Search for the cell housing the specified text and yield its [X, Y] center coordinate. 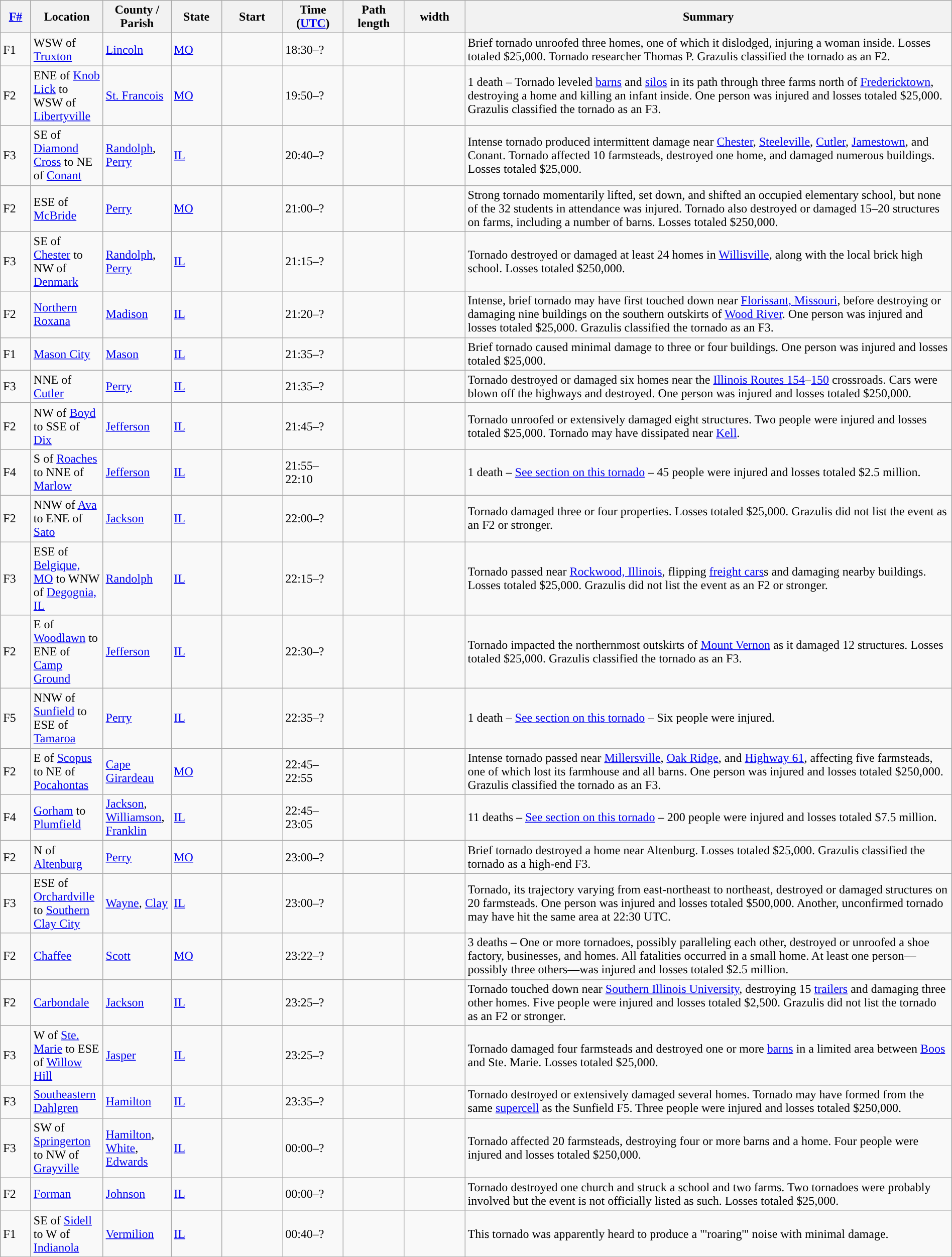
Chaffee [67, 956]
Cape Girardeau [137, 771]
Scott [137, 956]
22:15–? [313, 578]
This tornado was apparently heard to produce a "'roaring'" noise with minimal damage. [708, 1233]
Brief tornado caused minimal damage to three or four buildings. One person was injured and losses totaled $25,000. [708, 354]
Tornado affected 20 farmsteads, destroying four or more barns and a home. Four people were injured and losses totaled $250,000. [708, 1148]
Wayne, Clay [137, 903]
County / Parish [137, 17]
Brief tornado destroyed a home near Altenburg. Losses totaled $25,000. Grazulis classified the tornado as a high-end F3. [708, 857]
Tornado destroyed or damaged at least 24 homes in Willisville, along with the local brick high school. Losses totaled $250,000. [708, 261]
State [197, 17]
Gorham to Plumfield [67, 818]
ESE of McBride [67, 208]
St. Francois [137, 95]
Randolph [137, 578]
19:50–? [313, 95]
23:22–? [313, 956]
20:40–? [313, 156]
E of Woodlawn to ENE of Camp Ground [67, 652]
Start [252, 17]
21:45–? [313, 426]
Forman [67, 1194]
Summary [708, 17]
21:20–? [313, 314]
21:55–22:10 [313, 472]
22:45–23:05 [313, 818]
width [435, 17]
NW of Boyd to SSE of Dix [67, 426]
Lincoln [137, 49]
1 death – See section on this tornado – 45 people were injured and losses totaled $2.5 million. [708, 472]
Tornado unroofed or extensively damaged eight structures. Two people were injured and losses totaled $25,000. Tornado may have dissipated near Kell. [708, 426]
18:30–? [313, 49]
Southeastern Dahlgren [67, 1102]
Location [67, 17]
NNW of Ava to ENE of Sato [67, 518]
22:35–? [313, 718]
22:00–? [313, 518]
SE of Sidell to W of Indianola [67, 1233]
11 deaths – See section on this tornado – 200 people were injured and losses totaled $7.5 million. [708, 818]
F# [16, 17]
Mason City [67, 354]
N of Altenburg [67, 857]
W of Ste. Marie to ESE of Willow Hill [67, 1056]
Mason [137, 354]
Jackson, Williamson, Franklin [137, 818]
F5 [16, 718]
Path length [374, 17]
Hamilton [137, 1102]
Jasper [137, 1056]
22:45–22:55 [313, 771]
NNE of Cutler [67, 387]
21:00–? [313, 208]
NNW of Sunfield to ESE of Tamaroa [67, 718]
Tornado damaged four farmsteads and destroyed one or more barns in a limited area between Boos and Ste. Marie. Losses totaled $25,000. [708, 1056]
1 death – See section on this tornado – Six people were injured. [708, 718]
Tornado damaged three or four properties. Losses totaled $25,000. Grazulis did not list the event as an F2 or stronger. [708, 518]
ESE of Belgique, MO to WNW of Degognia, IL [67, 578]
Carbondale [67, 1002]
ESE of Orchardville to Southern Clay City [67, 903]
Hamilton, White, Edwards [137, 1148]
23:35–? [313, 1102]
22:30–? [313, 652]
Time (UTC) [313, 17]
SE of Diamond Cross to NE of Conant [67, 156]
Vermilion [137, 1233]
E of Scopus to NE of Pocahontas [67, 771]
SW of Springerton to NW of Grayville [67, 1148]
WSW of Truxton [67, 49]
21:15–? [313, 261]
Johnson [137, 1194]
S of Roaches to NNE of Marlow [67, 472]
00:40–? [313, 1233]
Madison [137, 314]
SE of Chester to NW of Denmark [67, 261]
ENE of Knob Lick to WSW of Libertyville [67, 95]
Northern Roxana [67, 314]
